Return [x, y] of the center of cell containing provided text 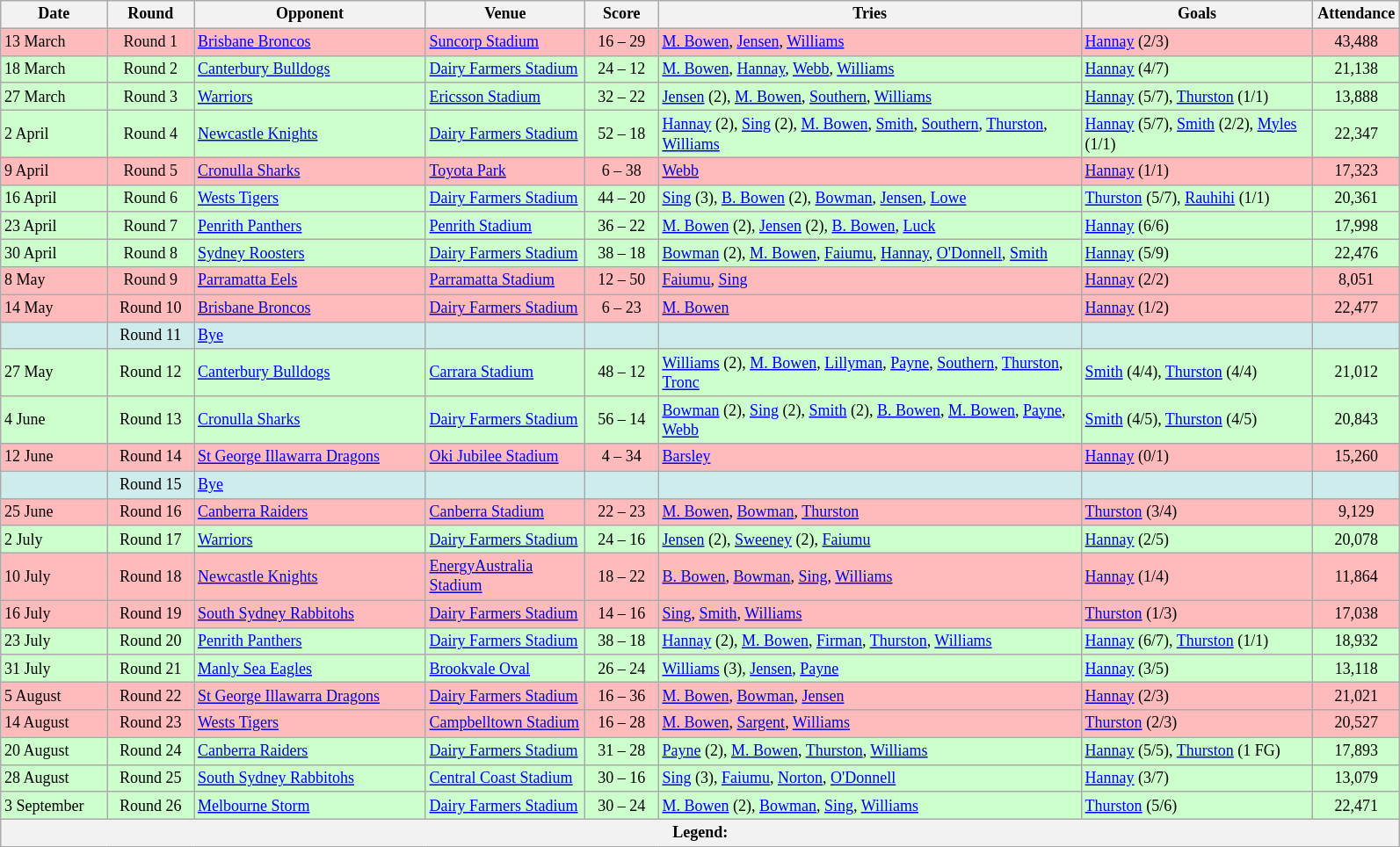
Payne (2), M. Bowen, Thurston, Williams [870, 750]
4 – 34 [621, 457]
9 April [54, 170]
21,012 [1357, 373]
Round 20 [151, 641]
Thurston (5/7), Rauhihi (1/1) [1197, 199]
B. Bowen, Bowman, Sing, Williams [870, 576]
14 – 16 [621, 613]
Bowman (2), M. Bowen, Faiumu, Hannay, O'Donnell, Smith [870, 253]
27 March [54, 97]
23 July [54, 641]
13,118 [1357, 668]
Round 15 [151, 485]
48 – 12 [621, 373]
Round 22 [151, 696]
Jensen (2), M. Bowen, Southern, Williams [870, 97]
22,471 [1357, 805]
Barsley [870, 457]
31 July [54, 668]
3 September [54, 805]
Date [54, 14]
Webb [870, 170]
Sydney Roosters [310, 253]
Hannay (2), Sing (2), M. Bowen, Smith, Southern, Thurston, Williams [870, 134]
Hannay (4/7) [1197, 69]
Hannay (1/2) [1197, 308]
22,476 [1357, 253]
Smith (4/5), Thurston (4/5) [1197, 420]
Round 26 [151, 805]
Oki Jubilee Stadium [504, 457]
Hannay (5/9) [1197, 253]
Thurston (1/3) [1197, 613]
25 June [54, 511]
M. Bowen, Hannay, Webb, Williams [870, 69]
13 March [54, 42]
8,051 [1357, 281]
Round 2 [151, 69]
Round 19 [151, 613]
20 August [54, 750]
Faiumu, Sing [870, 281]
20,078 [1357, 539]
52 – 18 [621, 134]
Round 10 [151, 308]
Brookvale Oval [504, 668]
8 May [54, 281]
Central Coast Stadium [504, 778]
16 – 36 [621, 696]
26 – 24 [621, 668]
Round 13 [151, 420]
13,888 [1357, 97]
Round [151, 14]
23 April [54, 225]
Parramatta Eels [310, 281]
18,932 [1357, 641]
28 August [54, 778]
16 July [54, 613]
5 August [54, 696]
27 May [54, 373]
20,843 [1357, 420]
22,347 [1357, 134]
15,260 [1357, 457]
17,998 [1357, 225]
2 July [54, 539]
Round 8 [151, 253]
12 June [54, 457]
M. Bowen [870, 308]
Canberra Stadium [504, 511]
22,477 [1357, 308]
Sing (3), B. Bowen (2), Bowman, Jensen, Lowe [870, 199]
Round 14 [151, 457]
M. Bowen (2), Bowman, Sing, Williams [870, 805]
Round 6 [151, 199]
Melbourne Storm [310, 805]
11,864 [1357, 576]
16 – 29 [621, 42]
56 – 14 [621, 420]
Hannay (5/7), Smith (2/2), Myles (1/1) [1197, 134]
Round 18 [151, 576]
Toyota Park [504, 170]
Thurston (5/6) [1197, 805]
16 – 28 [621, 724]
M. Bowen, Bowman, Thurston [870, 511]
Round 9 [151, 281]
Opponent [310, 14]
Round 16 [151, 511]
Manly Sea Eagles [310, 668]
Hannay (5/7), Thurston (1/1) [1197, 97]
Hannay (1/4) [1197, 576]
Round 4 [151, 134]
32 – 22 [621, 97]
Legend: [700, 833]
Round 21 [151, 668]
Hannay (6/7), Thurston (1/1) [1197, 641]
M. Bowen, Bowman, Jensen [870, 696]
2 April [54, 134]
M. Bowen, Sargent, Williams [870, 724]
Round 24 [151, 750]
M. Bowen (2), Jensen (2), B. Bowen, Luck [870, 225]
Round 12 [151, 373]
Carrara Stadium [504, 373]
Williams (2), M. Bowen, Lillyman, Payne, Southern, Thurston, Tronc [870, 373]
20,361 [1357, 199]
Hannay (1/1) [1197, 170]
Score [621, 14]
Round 23 [151, 724]
Thurston (2/3) [1197, 724]
21,138 [1357, 69]
20,527 [1357, 724]
16 April [54, 199]
Round 25 [151, 778]
Attendance [1357, 14]
13,079 [1357, 778]
10 July [54, 576]
Suncorp Stadium [504, 42]
Hannay (0/1) [1197, 457]
30 April [54, 253]
18 – 22 [621, 576]
Hannay (3/7) [1197, 778]
17,038 [1357, 613]
Hannay (2/5) [1197, 539]
Hannay (3/5) [1197, 668]
Round 1 [151, 42]
Hannay (2), M. Bowen, Firman, Thurston, Williams [870, 641]
44 – 20 [621, 199]
Round 3 [151, 97]
6 – 38 [621, 170]
Campbelltown Stadium [504, 724]
36 – 22 [621, 225]
EnergyAustralia Stadium [504, 576]
22 – 23 [621, 511]
30 – 24 [621, 805]
14 May [54, 308]
Ericsson Stadium [504, 97]
Round 11 [151, 336]
Hannay (5/5), Thurston (1 FG) [1197, 750]
31 – 28 [621, 750]
Round 17 [151, 539]
12 – 50 [621, 281]
Smith (4/4), Thurston (4/4) [1197, 373]
Parramatta Stadium [504, 281]
Williams (3), Jensen, Payne [870, 668]
4 June [54, 420]
17,323 [1357, 170]
Goals [1197, 14]
Round 7 [151, 225]
Round 5 [151, 170]
6 – 23 [621, 308]
Jensen (2), Sweeney (2), Faiumu [870, 539]
Sing, Smith, Williams [870, 613]
21,021 [1357, 696]
43,488 [1357, 42]
Hannay (6/6) [1197, 225]
Sing (3), Faiumu, Norton, O'Donnell [870, 778]
9,129 [1357, 511]
30 – 16 [621, 778]
Bowman (2), Sing (2), Smith (2), B. Bowen, M. Bowen, Payne, Webb [870, 420]
Venue [504, 14]
17,893 [1357, 750]
Hannay (2/2) [1197, 281]
Tries [870, 14]
18 March [54, 69]
24 – 16 [621, 539]
Thurston (3/4) [1197, 511]
24 – 12 [621, 69]
M. Bowen, Jensen, Williams [870, 42]
14 August [54, 724]
Penrith Stadium [504, 225]
